Return (X, Y) of the center of cell containing provided text 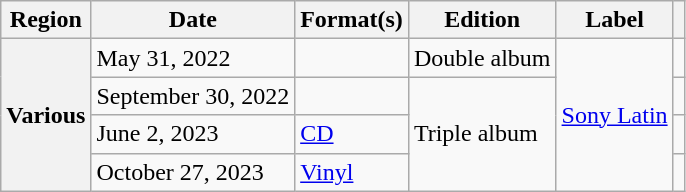
Triple album (482, 134)
Date (193, 20)
Double album (482, 58)
Format(s) (352, 20)
CD (352, 134)
June 2, 2023 (193, 134)
October 27, 2023 (193, 172)
September 30, 2022 (193, 96)
May 31, 2022 (193, 58)
Edition (482, 20)
Various (46, 115)
Region (46, 20)
Sony Latin (614, 115)
Label (614, 20)
Vinyl (352, 172)
